Return (X, Y) of the center of cell containing provided text 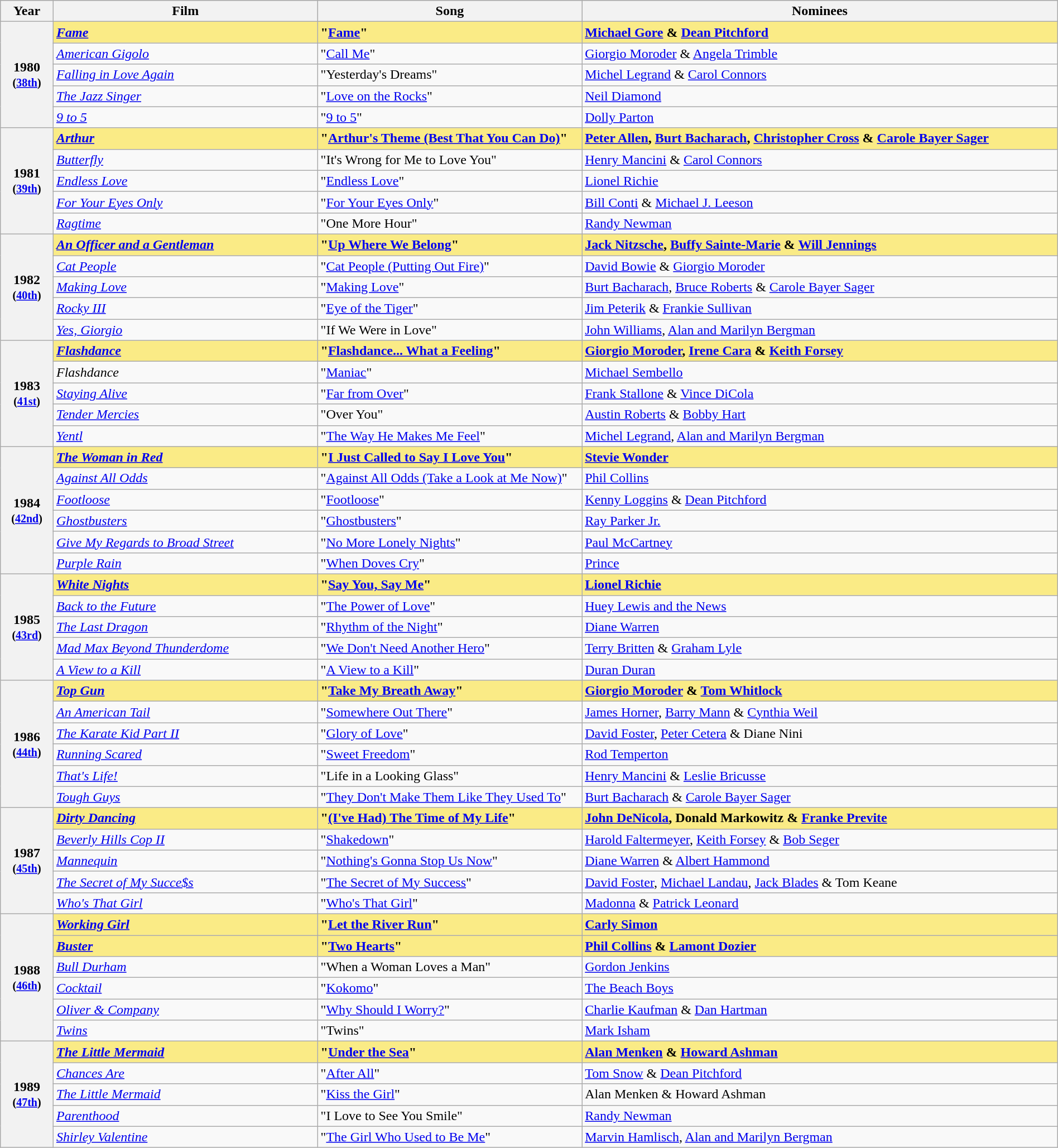
"Making Love" (450, 287)
Yes, Giorgio (185, 330)
Michel Legrand, Alan and Marilyn Bergman (820, 436)
Song (450, 11)
9 to 5 (185, 117)
1988 (46th) (27, 977)
"A View to a Kill" (450, 670)
"9 to 5" (450, 117)
"After All" (450, 1073)
Ragtime (185, 223)
Duran Duran (820, 670)
David Foster, Michael Landau, Jack Blades & Tom Keane (820, 882)
Henry Mancini & Carol Connors (820, 160)
Against All Odds (185, 478)
"Up Where We Belong" (450, 244)
Jack Nitzsche, Buffy Sainte-Marie & Will Jennings (820, 244)
"The Way He Makes Me Feel" (450, 436)
An Officer and a Gentleman (185, 244)
Phil Collins (820, 478)
Gordon Jenkins (820, 967)
Rocky III (185, 309)
"Call Me" (450, 54)
Michel Legrand & Carol Connors (820, 75)
Running Scared (185, 755)
"If We Were in Love" (450, 330)
"Kiss the Girl" (450, 1094)
1983 (41st) (27, 393)
"Rhythm of the Night" (450, 627)
"Against All Odds (Take a Look at Me Now)" (450, 478)
Year (27, 11)
1981 (39th) (27, 181)
Parenthood (185, 1116)
"Flashdance... What a Feeling" (450, 351)
Yentl (185, 436)
Charlie Kaufman & Dan Hartman (820, 1010)
Chances Are (185, 1073)
Phil Collins & Lamont Dozier (820, 946)
Mark Isham (820, 1031)
"When Doves Cry" (450, 563)
Giorgio Moroder & Tom Whitlock (820, 691)
1986 (44th) (27, 744)
Giorgio Moroder & Angela Trimble (820, 54)
1985 (43rd) (27, 627)
The Jazz Singer (185, 96)
Top Gun (185, 691)
Who's That Girl (185, 903)
Neil Diamond (820, 96)
"Glory of Love" (450, 733)
"Twins" (450, 1031)
Beverly Hills Cop II (185, 839)
Film (185, 11)
"Footloose" (450, 499)
An American Tail (185, 712)
Give My Regards to Broad Street (185, 542)
"For Your Eyes Only" (450, 202)
"We Don't Need Another Hero" (450, 649)
The Secret of My Succe$s (185, 882)
The Woman in Red (185, 457)
That's Life! (185, 776)
"Say You, Say Me" (450, 584)
Diane Warren & Albert Hammond (820, 861)
"I Love to See You Smile" (450, 1116)
"Sweet Freedom" (450, 755)
"The Secret of My Success" (450, 882)
"Endless Love" (450, 181)
The Beach Boys (820, 988)
Giorgio Moroder, Irene Cara & Keith Forsey (820, 351)
Paul McCartney (820, 542)
1980 (38th) (27, 75)
Endless Love (185, 181)
Bull Durham (185, 967)
American Gigolo (185, 54)
"Two Hearts" (450, 946)
Staying Alive (185, 393)
White Nights (185, 584)
"Eye of the Tiger" (450, 309)
Working Girl (185, 924)
"Who's That Girl" (450, 903)
Mad Max Beyond Thunderdome (185, 649)
"(I've Had) The Time of My Life" (450, 818)
Ray Parker Jr. (820, 521)
"Far from Over" (450, 393)
Tough Guys (185, 797)
Austin Roberts & Bobby Hart (820, 415)
"Life in a Looking Glass" (450, 776)
Mannequin (185, 861)
Falling in Love Again (185, 75)
Diane Warren (820, 627)
Prince (820, 563)
Tender Mercies (185, 415)
"I Just Called to Say I Love You" (450, 457)
Arthur (185, 138)
"No More Lonely Nights" (450, 542)
Burt Bacharach & Carole Bayer Sager (820, 797)
Dirty Dancing (185, 818)
For Your Eyes Only (185, 202)
The Last Dragon (185, 627)
Henry Mancini & Leslie Bricusse (820, 776)
Fame (185, 32)
Shirley Valentine (185, 1137)
Cat People (185, 266)
Marvin Hamlisch, Alan and Marilyn Bergman (820, 1137)
Twins (185, 1031)
1987 (45th) (27, 861)
Michael Sembello (820, 372)
Carly Simon (820, 924)
"When a Woman Loves a Man" (450, 967)
"Love on the Rocks" (450, 96)
Nominees (820, 11)
"Yesterday's Dreams" (450, 75)
Oliver & Company (185, 1010)
"Take My Breath Away" (450, 691)
Dolly Parton (820, 117)
Frank Stallone & Vince DiCola (820, 393)
Cocktail (185, 988)
"They Don't Make Them Like They Used To" (450, 797)
Ghostbusters (185, 521)
Rod Temperton (820, 755)
John DeNicola, Donald Markowitz & Franke Previte (820, 818)
"Let the River Run" (450, 924)
1989 (47th) (27, 1094)
Kenny Loggins & Dean Pitchford (820, 499)
Making Love (185, 287)
"Over You" (450, 415)
Michael Gore & Dean Pitchford (820, 32)
"Maniac" (450, 372)
David Bowie & Giorgio Moroder (820, 266)
"Under the Sea" (450, 1052)
"Fame" (450, 32)
Buster (185, 946)
"Why Should I Worry?" (450, 1010)
David Foster, Peter Cetera & Diane Nini (820, 733)
Burt Bacharach, Bruce Roberts & Carole Bayer Sager (820, 287)
Purple Rain (185, 563)
"Kokomo" (450, 988)
"Arthur's Theme (Best That You Can Do)" (450, 138)
1982 (40th) (27, 287)
"Shakedown" (450, 839)
Butterfly (185, 160)
"One More Hour" (450, 223)
Stevie Wonder (820, 457)
Footloose (185, 499)
"The Girl Who Used to Be Me" (450, 1137)
Bill Conti & Michael J. Leeson (820, 202)
Jim Peterik & Frankie Sullivan (820, 309)
Madonna & Patrick Leonard (820, 903)
"Cat People (Putting Out Fire)" (450, 266)
Peter Allen, Burt Bacharach, Christopher Cross & Carole Bayer Sager (820, 138)
Huey Lewis and the News (820, 606)
"It's Wrong for Me to Love You" (450, 160)
"Somewhere Out There" (450, 712)
"Ghostbusters" (450, 521)
James Horner, Barry Mann & Cynthia Weil (820, 712)
Terry Britten & Graham Lyle (820, 649)
A View to a Kill (185, 670)
John Williams, Alan and Marilyn Bergman (820, 330)
"The Power of Love" (450, 606)
"Nothing's Gonna Stop Us Now" (450, 861)
Harold Faltermeyer, Keith Forsey & Bob Seger (820, 839)
1984 (42nd) (27, 510)
Tom Snow & Dean Pitchford (820, 1073)
Back to the Future (185, 606)
The Karate Kid Part II (185, 733)
